Detect which cell encompasses the target text, then output its [X, Y] center coordinate. 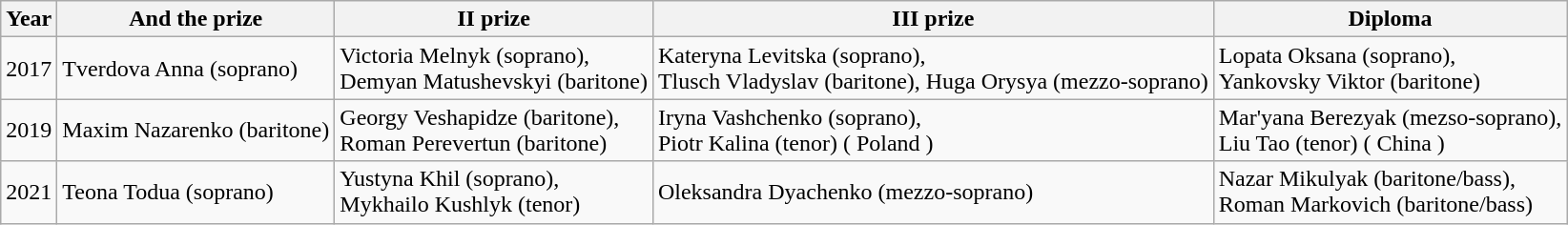
Diploma [1391, 19]
Iryna Vashchenko (soprano),Piotr Kalina (tenor) ( Poland ) [933, 130]
Year [29, 19]
Kateryna Levitska (soprano),Tlusch Vladyslav (baritone), Huga Orysya (mezzo-soprano) [933, 69]
III prize [933, 19]
II prize [494, 19]
Mar'yana Berezyak (mezso-soprano),Liu Tao (tenor) ( China ) [1391, 130]
Teona Todua (soprano) [196, 193]
And the prize [196, 19]
Tverdova Anna (soprano) [196, 69]
2019 [29, 130]
Victoria Melnyk (soprano),Demyan Matushevskyi (baritone) [494, 69]
Lopata Oksana (soprano),Yankovsky Viktor (baritone) [1391, 69]
2017 [29, 69]
Georgy Veshapidze (baritone),Roman Perevertun (baritone) [494, 130]
Yustyna Khil (soprano),Mykhailo Kushlyk (tenor) [494, 193]
Maxim Nazarenko (baritone) [196, 130]
2021 [29, 193]
Nazar Mikulyak (baritone/bass),Roman Markovich (baritone/bass) [1391, 193]
Oleksandra Dyachenko (mezzo-soprano) [933, 193]
